Pinpoint the cell where the given text exists, returning its (X, Y) midpoint coordinate. 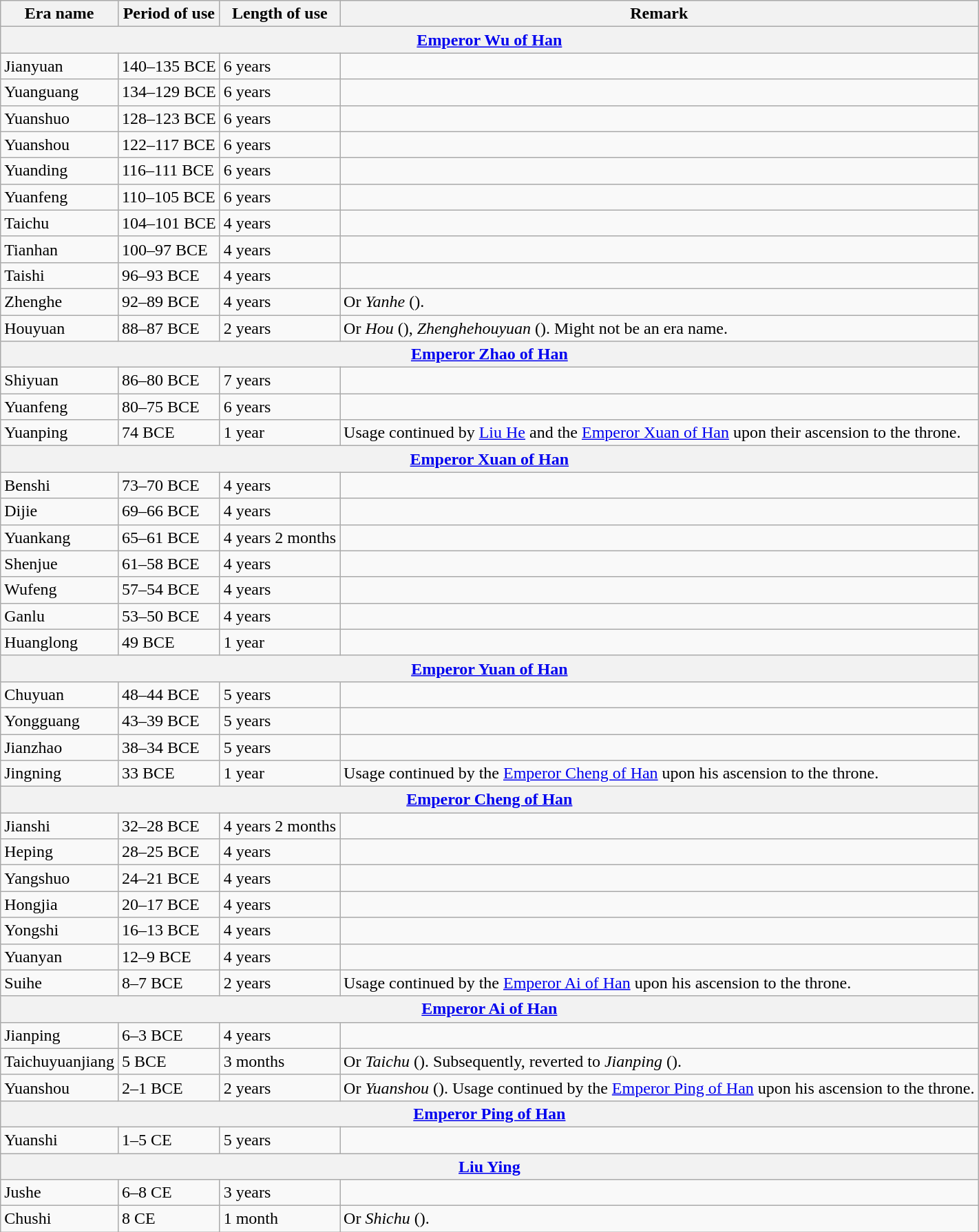
140–135 BCE (169, 66)
Usage continued by Liu He and the Emperor Xuan of Han upon their ascension to the throne. (660, 433)
116–111 BCE (169, 171)
33 BCE (169, 774)
Jushe (59, 1193)
Yuanguang (59, 92)
1 month (280, 1219)
1–5 CE (169, 1140)
3 months (280, 1061)
Shiyuan (59, 381)
Chuyuan (59, 694)
5 BCE (169, 1061)
Liu Ying (489, 1167)
100–97 BCE (169, 249)
110–105 BCE (169, 197)
32–28 BCE (169, 826)
Emperor Ping of Han (489, 1114)
134–129 BCE (169, 92)
69–66 BCE (169, 511)
Tianhan (59, 249)
Yuanshi (59, 1140)
96–93 BCE (169, 275)
Yangshuo (59, 878)
43–39 BCE (169, 721)
53–50 BCE (169, 616)
8 CE (169, 1219)
Jianping (59, 1035)
Emperor Yuan of Han (489, 668)
Benshi (59, 485)
Jianzhao (59, 747)
Yongguang (59, 721)
Or Hou (), Zhenghehouyuan (). Might not be an era name. (660, 328)
Hongjia (59, 904)
Suihe (59, 983)
28–25 BCE (169, 852)
49 BCE (169, 642)
Huanglong (59, 642)
Usage continued by the Emperor Cheng of Han upon his ascension to the throne. (660, 774)
48–44 BCE (169, 694)
Taishi (59, 275)
Houyuan (59, 328)
Yuanping (59, 433)
Or Taichu (). Subsequently, reverted to Jianping (). (660, 1061)
Jianshi (59, 826)
Emperor Zhao of Han (489, 354)
Era name (59, 14)
80–75 BCE (169, 407)
Period of use (169, 14)
92–89 BCE (169, 301)
6–3 BCE (169, 1035)
Emperor Cheng of Han (489, 800)
65–61 BCE (169, 538)
Taichu (59, 223)
Yongshi (59, 931)
24–21 BCE (169, 878)
Usage continued by the Emperor Ai of Han upon his ascension to the throne. (660, 983)
104–101 BCE (169, 223)
Heping (59, 852)
Yuankang (59, 538)
Jianyuan (59, 66)
Yuanyan (59, 957)
86–80 BCE (169, 381)
Or Shichu (). (660, 1219)
Ganlu (59, 616)
7 years (280, 381)
122–117 BCE (169, 145)
20–17 BCE (169, 904)
Yuanding (59, 171)
61–58 BCE (169, 564)
73–70 BCE (169, 485)
3 years (280, 1193)
2–1 BCE (169, 1087)
38–34 BCE (169, 747)
Length of use (280, 14)
Emperor Ai of Han (489, 1009)
Dijie (59, 511)
Taichuyuanjiang (59, 1061)
Emperor Xuan of Han (489, 459)
Jingning (59, 774)
128–123 BCE (169, 118)
57–54 BCE (169, 590)
Wufeng (59, 590)
88–87 BCE (169, 328)
74 BCE (169, 433)
Yuanshuo (59, 118)
Chushi (59, 1219)
Emperor Wu of Han (489, 40)
Or Yuanshou (). Usage continued by the Emperor Ping of Han upon his ascension to the throne. (660, 1087)
12–9 BCE (169, 957)
8–7 BCE (169, 983)
6–8 CE (169, 1193)
Or Yanhe (). (660, 301)
16–13 BCE (169, 931)
Zhenghe (59, 301)
Shenjue (59, 564)
Remark (660, 14)
